Detect which cell encompasses the target text, then output its (x, y) center coordinate. 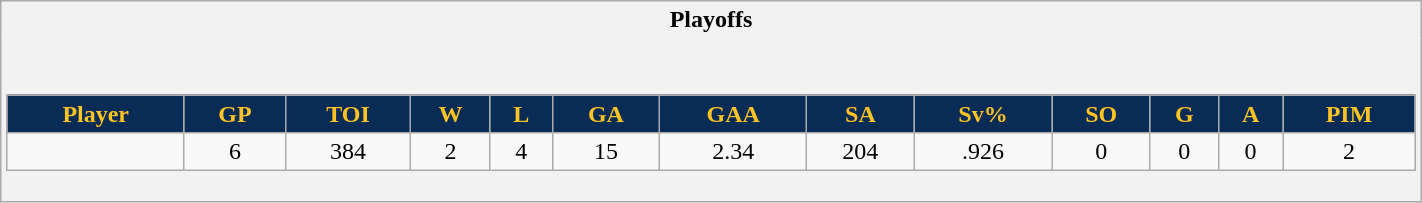
6 (234, 152)
Sv% (983, 114)
GP (234, 114)
384 (348, 152)
TOI (348, 114)
SO (1101, 114)
GAA (734, 114)
G (1184, 114)
Player GP TOI W L GA GAA SA Sv% SO G A PIM 6 384 2 4 15 2.34 204 .926 0 0 0 2 (711, 120)
.926 (983, 152)
PIM (1349, 114)
GA (606, 114)
A (1250, 114)
Playoffs (711, 20)
4 (521, 152)
L (521, 114)
SA (860, 114)
W (450, 114)
204 (860, 152)
2.34 (734, 152)
Player (96, 114)
15 (606, 152)
